Locate the cell with the specified text and output its (x, y) center coordinate. 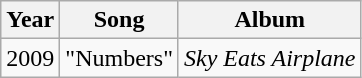
"Numbers" (120, 58)
Sky Eats Airplane (270, 58)
2009 (30, 58)
Album (270, 20)
Year (30, 20)
Song (120, 20)
